Identify which cell holds the provided text, then report its (X, Y) central coordinate. 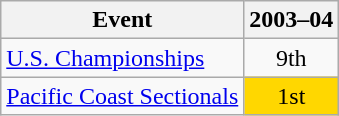
Pacific Coast Sectionals (122, 96)
9th (292, 58)
Event (122, 20)
1st (292, 96)
U.S. Championships (122, 58)
2003–04 (292, 20)
